Detect which cell encompasses the target text, then output its (X, Y) center coordinate. 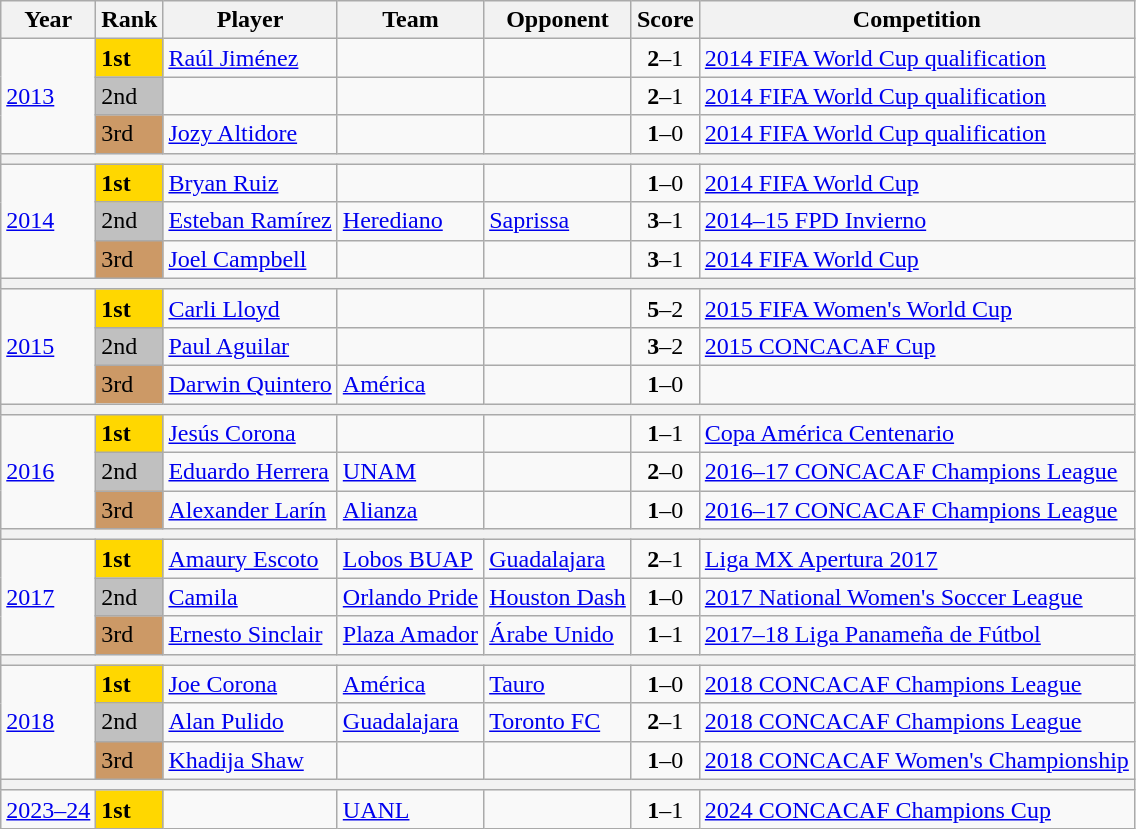
UNAM (410, 472)
Opponent (558, 20)
2015 CONCACAF Cup (916, 346)
2023–24 (48, 809)
Ernesto Sinclair (250, 635)
2–0 (665, 472)
2015 FIFA Women's World Cup (916, 308)
Raúl Jiménez (250, 58)
3–2 (665, 346)
Camila (250, 597)
2013 (48, 96)
Esteban Ramírez (250, 221)
Alexander Larín (250, 510)
Saprissa (558, 221)
Tauro (558, 684)
Amaury Escoto (250, 559)
Alan Pulido (250, 722)
Eduardo Herrera (250, 472)
Joe Corona (250, 684)
2014–15 FPD Invierno (916, 221)
Houston Dash (558, 597)
Rank (130, 20)
Lobos BUAP (410, 559)
2017 National Women's Soccer League (916, 597)
Jozy Altidore (250, 134)
Carli Lloyd (250, 308)
Copa América Centenario (916, 434)
2014 (48, 221)
Liga MX Apertura 2017 (916, 559)
Team (410, 20)
Árabe Unido (558, 635)
Competition (916, 20)
Joel Campbell (250, 259)
5–2 (665, 308)
Plaza Amador (410, 635)
Paul Aguilar (250, 346)
Alianza (410, 510)
Jesús Corona (250, 434)
Herediano (410, 221)
2017–18 Liga Panameña de Fútbol (916, 635)
Score (665, 20)
Toronto FC (558, 722)
Bryan Ruiz (250, 183)
2015 (48, 346)
2024 CONCACAF Champions Cup (916, 809)
UANL (410, 809)
2018 CONCACAF Women's Championship (916, 760)
Darwin Quintero (250, 384)
Orlando Pride (410, 597)
2017 (48, 597)
Khadija Shaw (250, 760)
2018 (48, 722)
2016 (48, 472)
Year (48, 20)
Player (250, 20)
